For the text-containing cell, return its midpoint in (x, y) coordinate format. 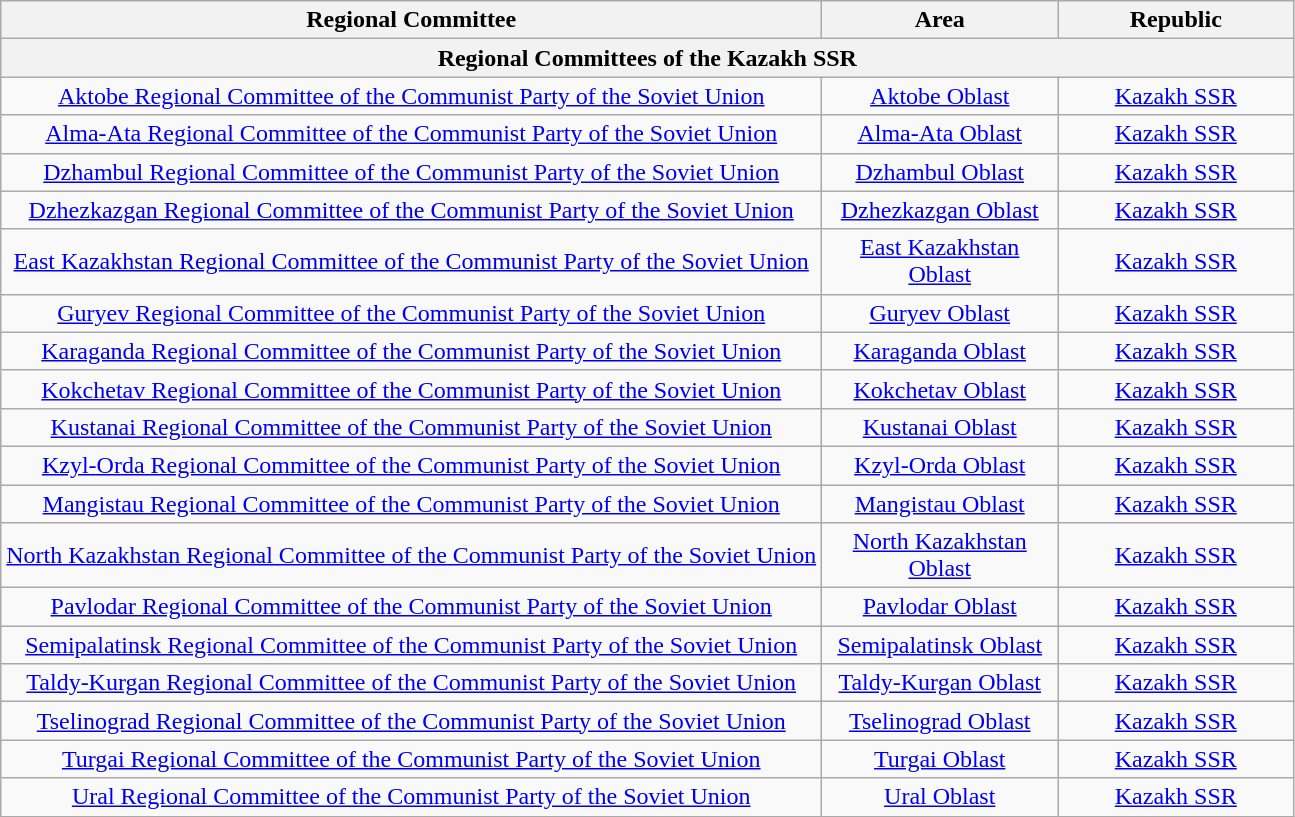
East Kazakhstan Regional Committee of the Communist Party of the Soviet Union (412, 262)
Regional Committees of the Kazakh SSR (648, 58)
North Kazakhstan Oblast (940, 556)
Area (940, 20)
Mangistau Oblast (940, 503)
Tselinograd Regional Committee of the Communist Party of the Soviet Union (412, 721)
Taldy-Kurgan Regional Committee of the Communist Party of the Soviet Union (412, 683)
Dzhambul Regional Committee of the Communist Party of the Soviet Union (412, 172)
Taldy-Kurgan Oblast (940, 683)
Kzyl-Orda Oblast (940, 465)
Regional Committee (412, 20)
Ural Oblast (940, 797)
Mangistau Regional Committee of the Communist Party of the Soviet Union (412, 503)
Aktobe Oblast (940, 96)
Alma-Ata Regional Committee of the Communist Party of the Soviet Union (412, 134)
Turgai Regional Committee of the Communist Party of the Soviet Union (412, 759)
Semipalatinsk Oblast (940, 645)
Guryev Regional Committee of the Communist Party of the Soviet Union (412, 313)
Kustanai Regional Committee of the Communist Party of the Soviet Union (412, 427)
East Kazakhstan Oblast (940, 262)
Kokchetav Regional Committee of the Communist Party of the Soviet Union (412, 389)
Aktobe Regional Committee of the Communist Party of the Soviet Union (412, 96)
Pavlodar Oblast (940, 607)
Karaganda Oblast (940, 351)
Kustanai Oblast (940, 427)
Dzhambul Oblast (940, 172)
Dzhezkazgan Regional Committee of the Communist Party of the Soviet Union (412, 210)
Kokchetav Oblast (940, 389)
Dzhezkazgan Oblast (940, 210)
Tselinograd Oblast (940, 721)
Semipalatinsk Regional Committee of the Communist Party of the Soviet Union (412, 645)
North Kazakhstan Regional Committee of the Communist Party of the Soviet Union (412, 556)
Guryev Oblast (940, 313)
Alma-Ata Oblast (940, 134)
Kzyl-Orda Regional Committee of the Communist Party of the Soviet Union (412, 465)
Karaganda Regional Committee of the Communist Party of the Soviet Union (412, 351)
Pavlodar Regional Committee of the Communist Party of the Soviet Union (412, 607)
Republic (1176, 20)
Ural Regional Committee of the Communist Party of the Soviet Union (412, 797)
Turgai Oblast (940, 759)
